Identify which cell holds the provided text, then report its [x, y] central coordinate. 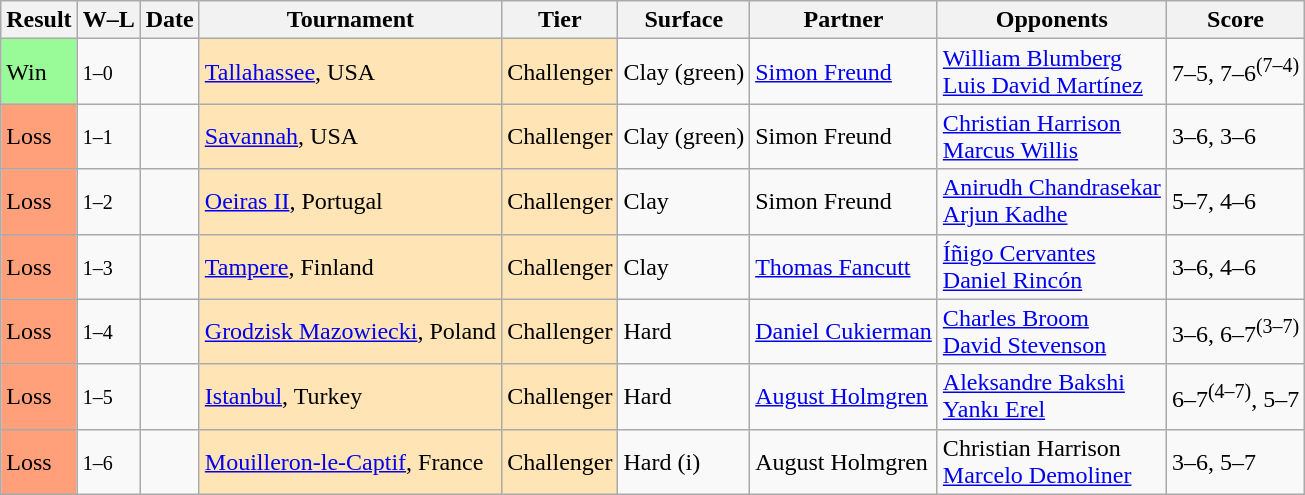
1–3 [108, 266]
Score [1235, 20]
Christian Harrison Marcus Willis [1052, 136]
3–6, 3–6 [1235, 136]
Íñigo Cervantes Daniel Rincón [1052, 266]
Thomas Fancutt [844, 266]
Partner [844, 20]
6–7(4–7), 5–7 [1235, 396]
Tampere, Finland [350, 266]
Result [39, 20]
Tier [560, 20]
William Blumberg Luis David Martínez [1052, 72]
1–6 [108, 462]
Hard (i) [684, 462]
1–0 [108, 72]
Charles Broom David Stevenson [1052, 332]
Anirudh Chandrasekar Arjun Kadhe [1052, 202]
Istanbul, Turkey [350, 396]
3–6, 5–7 [1235, 462]
Grodzisk Mazowiecki, Poland [350, 332]
Savannah, USA [350, 136]
1–4 [108, 332]
Daniel Cukierman [844, 332]
Tournament [350, 20]
Date [170, 20]
1–1 [108, 136]
Opponents [1052, 20]
Christian Harrison Marcelo Demoliner [1052, 462]
Mouilleron-le-Captif, France [350, 462]
7–5, 7–6(7–4) [1235, 72]
1–5 [108, 396]
Win [39, 72]
W–L [108, 20]
5–7, 4–6 [1235, 202]
Tallahassee, USA [350, 72]
3–6, 6–7(3–7) [1235, 332]
3–6, 4–6 [1235, 266]
Surface [684, 20]
1–2 [108, 202]
Aleksandre Bakshi Yankı Erel [1052, 396]
Oeiras II, Portugal [350, 202]
